Scan for the cell matching the given text and deliver its [x, y] coordinate at center. 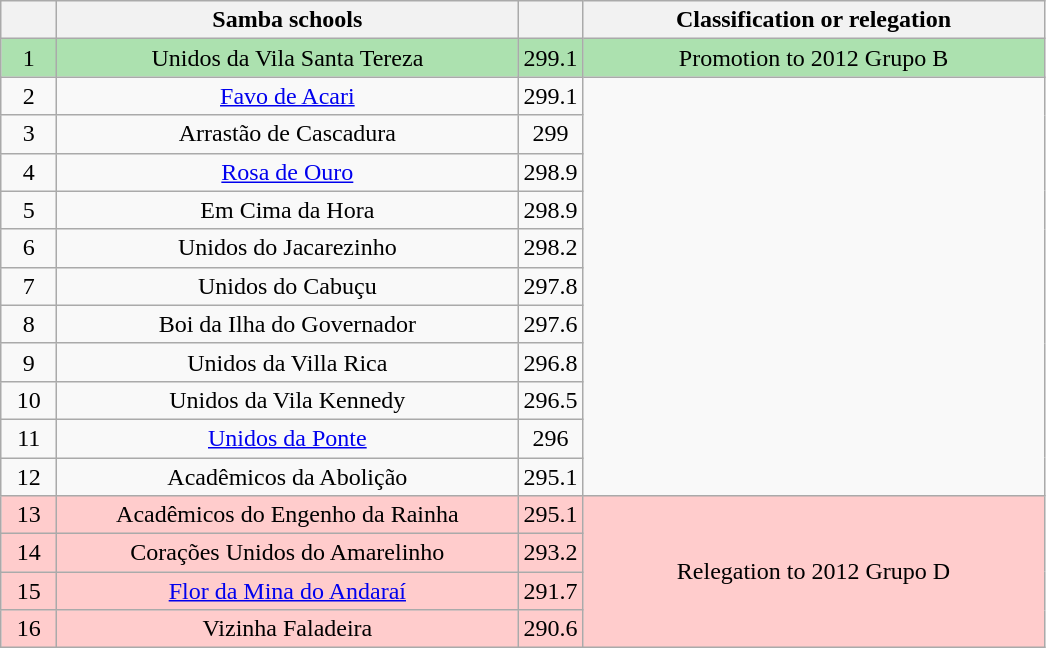
Promotion to 2012 Grupo B [814, 58]
298.2 [550, 248]
Acadêmicos do Engenho da Rainha [288, 515]
291.7 [550, 591]
6 [29, 248]
5 [29, 210]
Arrastão de Cascadura [288, 134]
Rosa de Ouro [288, 172]
Unidos da Vila Santa Tereza [288, 58]
Unidos do Cabuçu [288, 286]
296.8 [550, 362]
9 [29, 362]
Unidos da Vila Kennedy [288, 400]
10 [29, 400]
297.6 [550, 324]
1 [29, 58]
297.8 [550, 286]
Vizinha Faladeira [288, 629]
Samba schools [288, 20]
16 [29, 629]
14 [29, 553]
13 [29, 515]
296.5 [550, 400]
Corações Unidos do Amarelinho [288, 553]
296 [550, 438]
11 [29, 438]
Relegation to 2012 Grupo D [814, 572]
3 [29, 134]
Boi da Ilha do Governador [288, 324]
4 [29, 172]
Acadêmicos da Abolição [288, 477]
Em Cima da Hora [288, 210]
290.6 [550, 629]
12 [29, 477]
Unidos do Jacarezinho [288, 248]
Unidos da Villa Rica [288, 362]
Flor da Mina do Andaraí [288, 591]
293.2 [550, 553]
Classification or relegation [814, 20]
Favo de Acari [288, 96]
299 [550, 134]
2 [29, 96]
8 [29, 324]
15 [29, 591]
Unidos da Ponte [288, 438]
7 [29, 286]
